Identify which cell holds the provided text, then report its [X, Y] central coordinate. 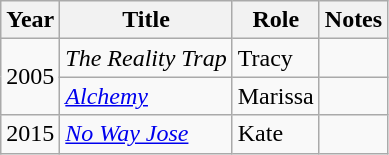
Notes [353, 20]
Tracy [276, 58]
The Reality Trap [146, 58]
Alchemy [146, 96]
Role [276, 20]
2005 [30, 77]
2015 [30, 134]
Title [146, 20]
No Way Jose [146, 134]
Marissa [276, 96]
Year [30, 20]
Kate [276, 134]
